Pinpoint the cell where the given text exists, returning its (X, Y) midpoint coordinate. 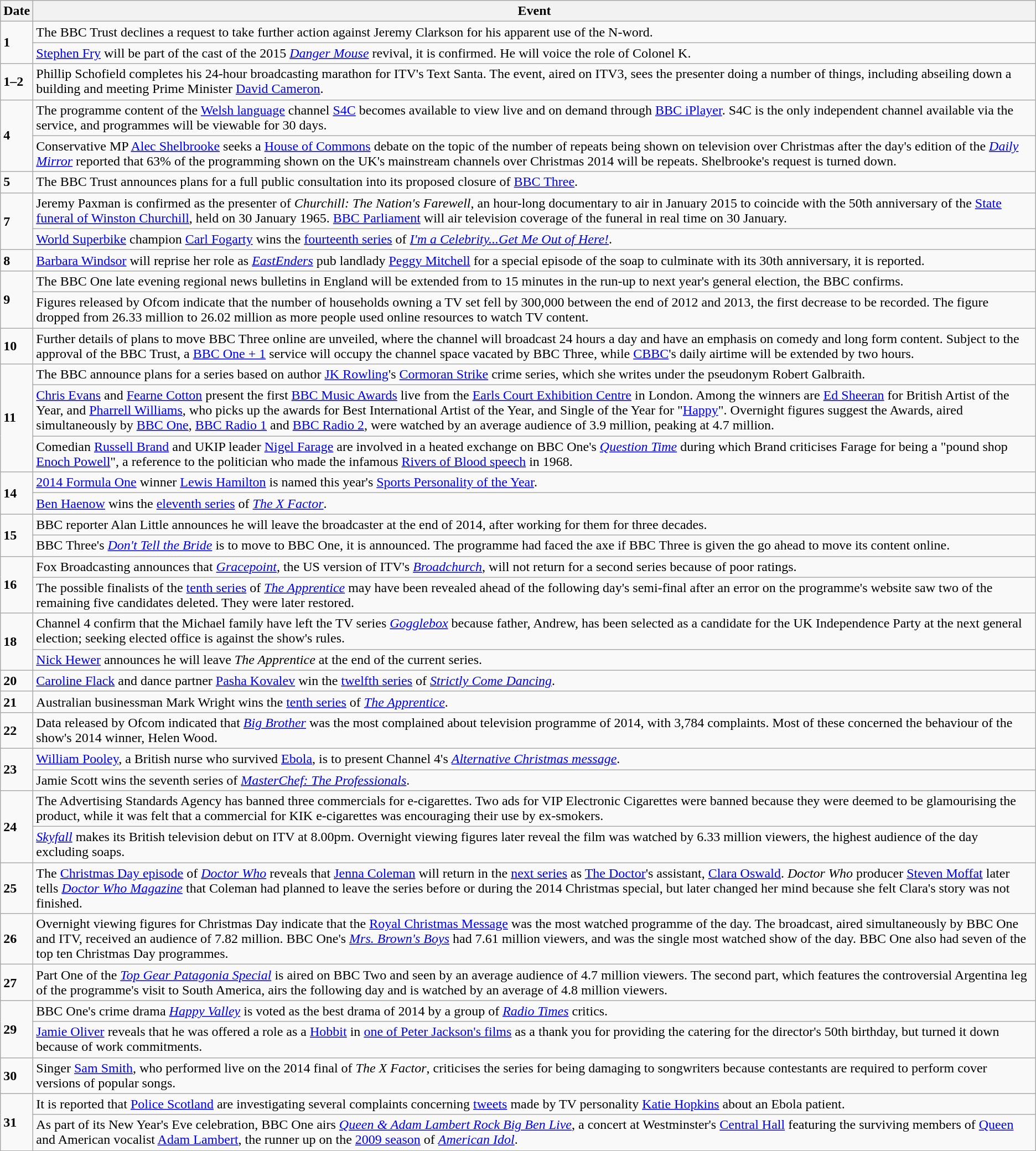
Fox Broadcasting announces that Gracepoint, the US version of ITV's Broadchurch, will not return for a second series because of poor ratings. (535, 567)
Jamie Scott wins the seventh series of MasterChef: The Professionals. (535, 780)
Date (17, 11)
11 (17, 418)
30 (17, 1076)
4 (17, 136)
16 (17, 584)
Stephen Fry will be part of the cast of the 2015 Danger Mouse revival, it is confirmed. He will voice the role of Colonel K. (535, 53)
15 (17, 535)
10 (17, 345)
18 (17, 642)
14 (17, 493)
The BBC Trust announces plans for a full public consultation into its proposed closure of BBC Three. (535, 182)
BBC reporter Alan Little announces he will leave the broadcaster at the end of 2014, after working for them for three decades. (535, 525)
The BBC announce plans for a series based on author JK Rowling's Cormoran Strike crime series, which she writes under the pseudonym Robert Galbraith. (535, 375)
Australian businessman Mark Wright wins the tenth series of The Apprentice. (535, 702)
1 (17, 43)
24 (17, 827)
William Pooley, a British nurse who survived Ebola, is to present Channel 4's Alternative Christmas message. (535, 759)
1–2 (17, 82)
Ben Haenow wins the eleventh series of The X Factor. (535, 504)
Event (535, 11)
7 (17, 221)
31 (17, 1122)
BBC One's crime drama Happy Valley is voted as the best drama of 2014 by a group of Radio Times critics. (535, 1011)
21 (17, 702)
2014 Formula One winner Lewis Hamilton is named this year's Sports Personality of the Year. (535, 483)
5 (17, 182)
The BBC Trust declines a request to take further action against Jeremy Clarkson for his apparent use of the N-word. (535, 32)
Caroline Flack and dance partner Pasha Kovalev win the twelfth series of Strictly Come Dancing. (535, 681)
20 (17, 681)
23 (17, 769)
22 (17, 730)
9 (17, 299)
25 (17, 888)
26 (17, 939)
8 (17, 260)
Nick Hewer announces he will leave The Apprentice at the end of the current series. (535, 660)
29 (17, 1029)
World Superbike champion Carl Fogarty wins the fourteenth series of I'm a Celebrity...Get Me Out of Here!. (535, 239)
27 (17, 983)
